Locate the cell with the specified text and output its [x, y] center coordinate. 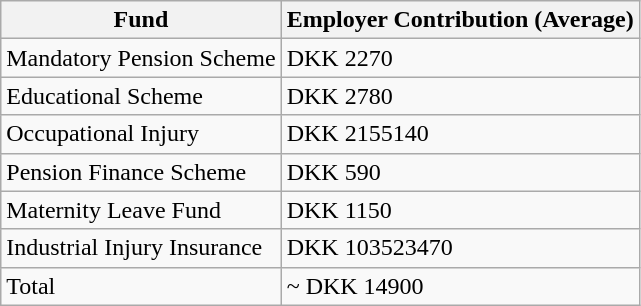
Industrial Injury Insurance [141, 248]
DKK 590 [460, 172]
DKK 2270 [460, 58]
DKK 103523470 [460, 248]
~ DKK 14900 [460, 286]
Maternity Leave Fund [141, 210]
DKK 2155140 [460, 134]
Occupational Injury [141, 134]
Fund [141, 20]
Employer Contribution (Average) [460, 20]
Total [141, 286]
Pension Finance Scheme [141, 172]
Mandatory Pension Scheme [141, 58]
Educational Scheme [141, 96]
DKK 2780 [460, 96]
DKK 1150 [460, 210]
